Extract the [x, y] coordinate from the center of the cell holding the provided text.  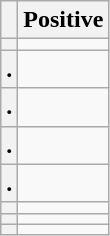
Positive [64, 20]
